For the text-containing cell, return its midpoint in (X, Y) coordinate format. 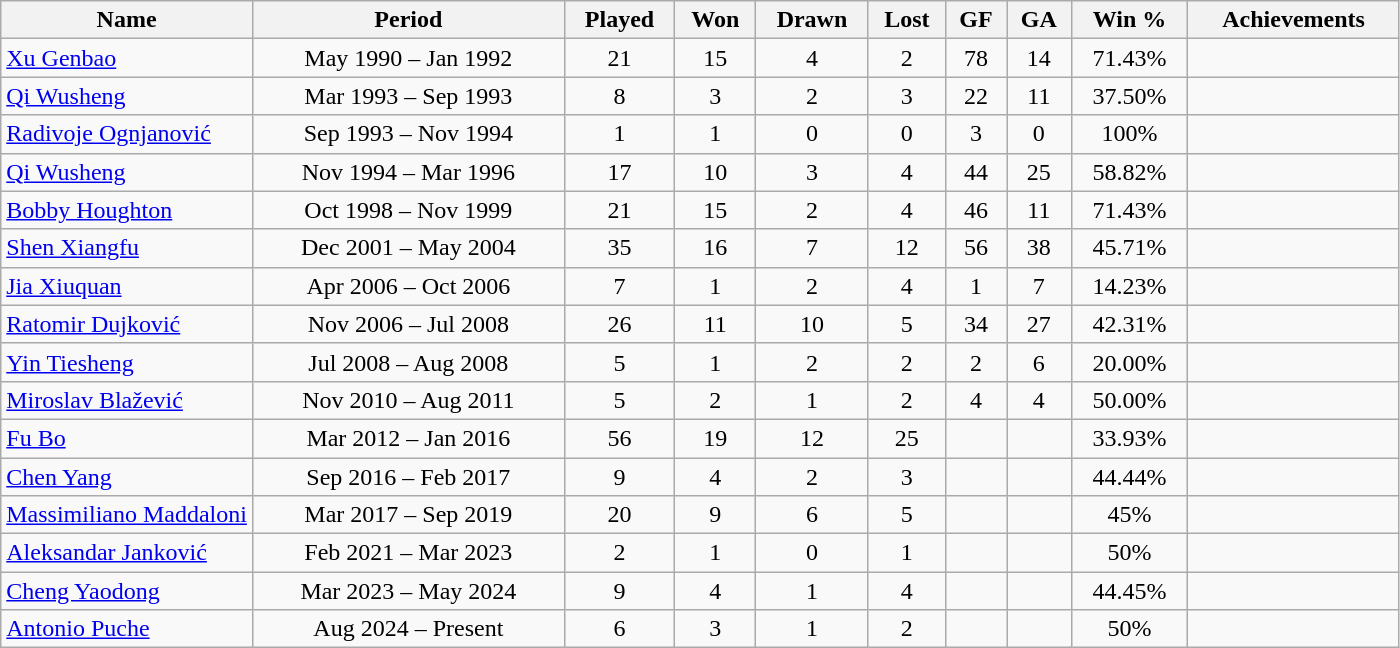
Bobby Houghton (127, 210)
Aug 2024 – Present (408, 629)
Jul 2008 – Aug 2008 (408, 362)
100% (1130, 134)
Period (408, 20)
GA (1040, 20)
Fu Bo (127, 438)
45.71% (1130, 248)
Mar 2023 – May 2024 (408, 591)
33.93% (1130, 438)
Shen Xiangfu (127, 248)
Achievements (1294, 20)
16 (716, 248)
Yin Tiesheng (127, 362)
Dec 2001 – May 2004 (408, 248)
Lost (906, 20)
Sep 2016 – Feb 2017 (408, 477)
Name (127, 20)
26 (619, 324)
20.00% (1130, 362)
Nov 2010 – Aug 2011 (408, 400)
27 (1040, 324)
44.45% (1130, 591)
44 (976, 172)
58.82% (1130, 172)
19 (716, 438)
46 (976, 210)
Feb 2021 – Mar 2023 (408, 553)
50.00% (1130, 400)
Mar 2017 – Sep 2019 (408, 515)
Sep 1993 – Nov 1994 (408, 134)
14.23% (1130, 286)
22 (976, 96)
42.31% (1130, 324)
Jia Xiuquan (127, 286)
14 (1040, 58)
Apr 2006 – Oct 2006 (408, 286)
Chen Yang (127, 477)
Mar 2012 – Jan 2016 (408, 438)
38 (1040, 248)
Antonio Puche (127, 629)
8 (619, 96)
Aleksandar Janković (127, 553)
Win % (1130, 20)
34 (976, 324)
35 (619, 248)
Nov 1994 – Mar 1996 (408, 172)
17 (619, 172)
Miroslav Blažević (127, 400)
37.50% (1130, 96)
Played (619, 20)
Radivoje Ognjanović (127, 134)
Cheng Yaodong (127, 591)
Mar 1993 – Sep 1993 (408, 96)
44.44% (1130, 477)
20 (619, 515)
78 (976, 58)
Xu Genbao (127, 58)
GF (976, 20)
45% (1130, 515)
May 1990 – Jan 1992 (408, 58)
Massimiliano Maddaloni (127, 515)
Drawn (812, 20)
Won (716, 20)
Oct 1998 – Nov 1999 (408, 210)
Nov 2006 – Jul 2008 (408, 324)
Ratomir Dujković (127, 324)
